For the text-containing cell, return its midpoint in (X, Y) coordinate format. 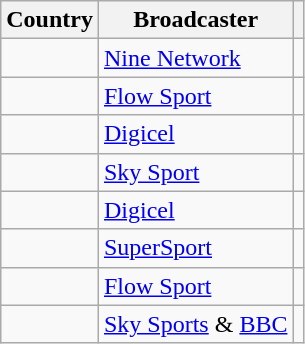
Broadcaster (195, 20)
Nine Network (195, 58)
Sky Sport (195, 172)
Country (50, 20)
SuperSport (195, 248)
Sky Sports & BBC (195, 324)
